Capture the cell that displays the provided text and extract its (x, y) central coordinate. 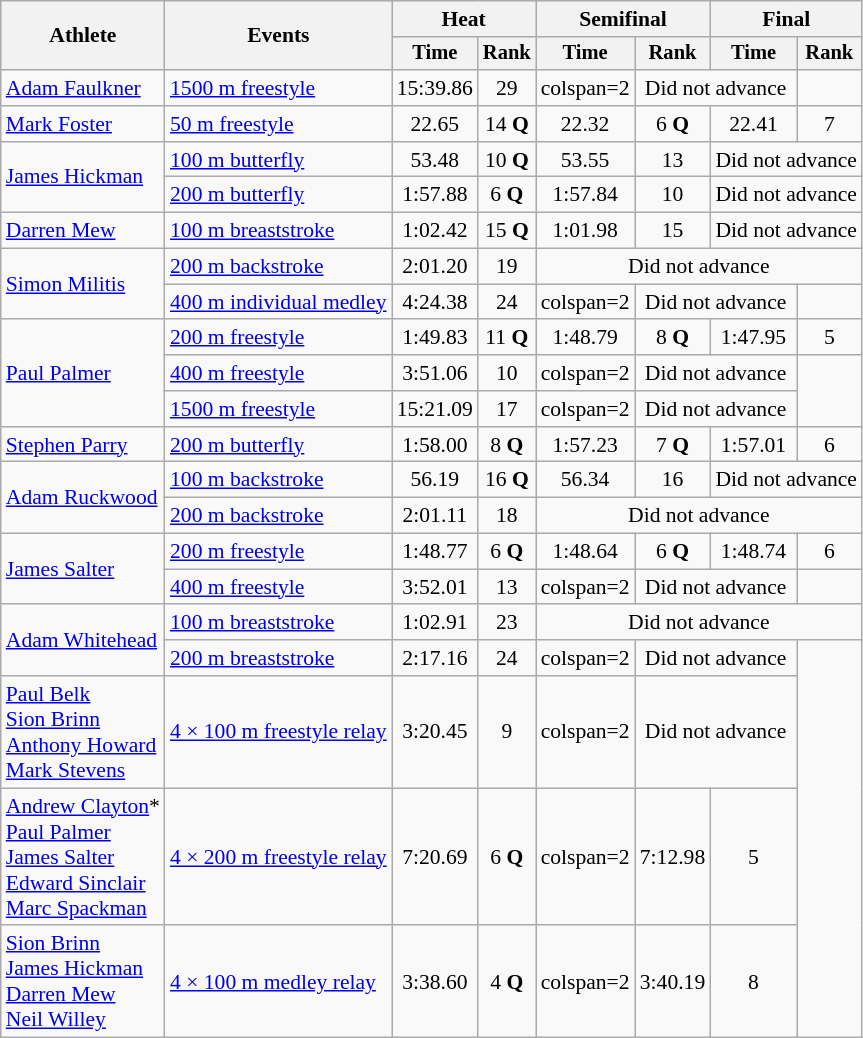
400 m individual medley (278, 302)
Adam Whitehead (83, 640)
4 × 200 m freestyle relay (278, 857)
1:57.23 (586, 445)
16 (673, 480)
8 (753, 982)
4 Q (507, 982)
Final (786, 19)
4:24.38 (435, 302)
4 × 100 m medley relay (278, 982)
1:48.64 (586, 552)
3:20.45 (435, 732)
56.19 (435, 480)
Adam Faulkner (83, 88)
7 Q (673, 445)
3:38.60 (435, 982)
7:12.98 (673, 857)
1:02.42 (435, 231)
1:01.98 (586, 231)
James Salter (83, 570)
3:40.19 (673, 982)
56.34 (586, 480)
15:21.09 (435, 409)
Darren Mew (83, 231)
17 (507, 409)
22.41 (753, 124)
7:20.69 (435, 857)
2:01.11 (435, 516)
100 m backstroke (278, 480)
53.55 (586, 160)
Semifinal (624, 19)
3:52.01 (435, 587)
22.32 (586, 124)
9 (507, 732)
10 Q (507, 160)
James Hickman (83, 178)
1:48.74 (753, 552)
Simon Militis (83, 284)
Athlete (83, 36)
Mark Foster (83, 124)
2:01.20 (435, 267)
100 m butterfly (278, 160)
Andrew Clayton*Paul PalmerJames SalterEdward SinclairMarc Spackman (83, 857)
1:57.84 (586, 195)
Events (278, 36)
Paul Palmer (83, 374)
1:48.77 (435, 552)
22.65 (435, 124)
Heat (464, 19)
1:57.88 (435, 195)
15 (673, 231)
19 (507, 267)
53.48 (435, 160)
1:58.00 (435, 445)
1:02.91 (435, 623)
3:51.06 (435, 373)
7 (830, 124)
23 (507, 623)
18 (507, 516)
1:48.79 (586, 338)
200 m breaststroke (278, 658)
14 Q (507, 124)
1:47.95 (753, 338)
1:49.83 (435, 338)
Stephen Parry (83, 445)
Paul BelkSion BrinnAnthony HowardMark Stevens (83, 732)
11 Q (507, 338)
1:57.01 (753, 445)
4 × 100 m freestyle relay (278, 732)
Adam Ruckwood (83, 498)
29 (507, 88)
Sion BrinnJames HickmanDarren MewNeil Willey (83, 982)
50 m freestyle (278, 124)
15 Q (507, 231)
16 Q (507, 480)
2:17.16 (435, 658)
15:39.86 (435, 88)
